Extract the (x, y) coordinate from the center of the cell holding the provided text.  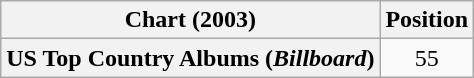
Position (427, 20)
Chart (2003) (190, 20)
US Top Country Albums (Billboard) (190, 58)
55 (427, 58)
